Locate the cell with the specified text and output its [X, Y] center coordinate. 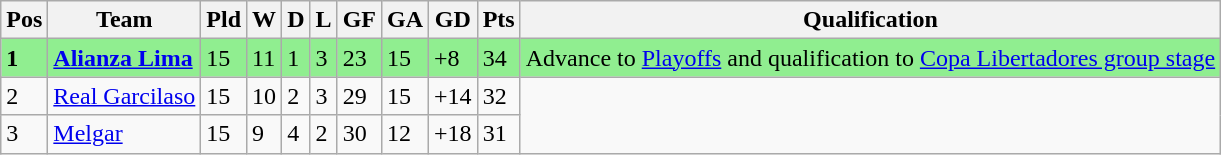
9 [264, 134]
GA [404, 20]
31 [498, 134]
Pos [24, 20]
W [264, 20]
GD [454, 20]
+8 [454, 58]
Alianza Lima [124, 58]
Pld [224, 20]
32 [498, 96]
Team [124, 20]
Pts [498, 20]
L [324, 20]
12 [404, 134]
D [296, 20]
23 [359, 58]
Advance to Playoffs and qualification to Copa Libertadores group stage [870, 58]
+18 [454, 134]
Melgar [124, 134]
34 [498, 58]
Qualification [870, 20]
10 [264, 96]
Real Garcilaso [124, 96]
29 [359, 96]
GF [359, 20]
30 [359, 134]
+14 [454, 96]
4 [296, 134]
11 [264, 58]
